Determine the (X, Y) coordinate at the center of the cell enclosing the given text.  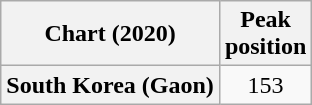
Chart (2020) (110, 34)
Peakposition (265, 34)
153 (265, 85)
South Korea (Gaon) (110, 85)
